Provide the [x, y] coordinate of the cell's center where the given text is located.  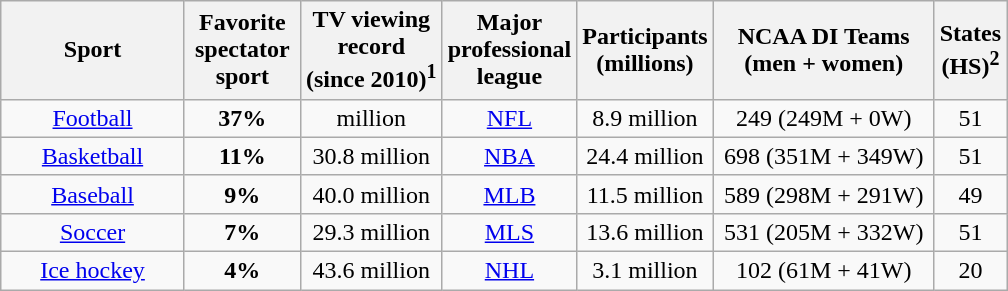
Baseball [93, 194]
NBA [510, 156]
Ice hockey [93, 271]
Soccer [93, 232]
11% [242, 156]
40.0 million [371, 194]
NHL [510, 271]
NFL [510, 118]
43.6 million [371, 271]
249 (249M + 0W) [824, 118]
States(HS)2 [970, 50]
9% [242, 194]
million [371, 118]
MLS [510, 232]
589 (298M + 291W) [824, 194]
Sport [93, 50]
Participants (millions) [645, 50]
Major professional league [510, 50]
Favorite spectator sport [242, 50]
Basketball [93, 156]
30.8 million [371, 156]
TV viewingrecord (since 2010)1 [371, 50]
7% [242, 232]
37% [242, 118]
11.5 million [645, 194]
102 (61M + 41W) [824, 271]
Football [93, 118]
MLB [510, 194]
NCAA DI Teams (men + women) [824, 50]
20 [970, 271]
8.9 million [645, 118]
29.3 million [371, 232]
531 (205M + 332W) [824, 232]
4% [242, 271]
24.4 million [645, 156]
13.6 million [645, 232]
698 (351M + 349W) [824, 156]
49 [970, 194]
3.1 million [645, 271]
